Pinpoint the cell where the given text exists, returning its [x, y] midpoint coordinate. 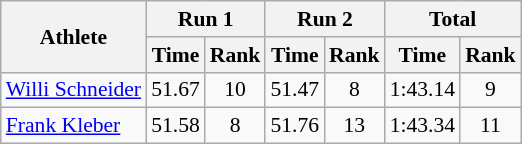
Run 2 [324, 19]
13 [354, 126]
Run 1 [206, 19]
1:43.34 [422, 126]
51.67 [176, 90]
51.58 [176, 126]
51.76 [294, 126]
1:43.14 [422, 90]
Total [453, 19]
51.47 [294, 90]
11 [490, 126]
10 [236, 90]
Athlete [74, 36]
9 [490, 90]
Frank Kleber [74, 126]
Willi Schneider [74, 90]
